Return the (X, Y) coordinate for the center point of the cell that contains the specified text.  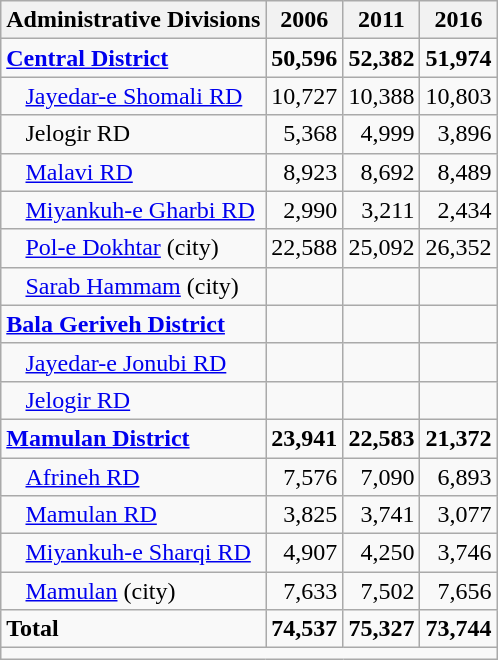
7,656 (458, 591)
21,372 (458, 438)
3,211 (382, 210)
Pol-e Dokhtar (city) (134, 248)
22,588 (304, 248)
Jayedar-e Jonubi RD (134, 362)
51,974 (458, 58)
8,692 (382, 172)
25,092 (382, 248)
3,825 (304, 515)
2011 (382, 20)
4,907 (304, 553)
7,090 (382, 477)
26,352 (458, 248)
6,893 (458, 477)
3,746 (458, 553)
7,502 (382, 591)
2006 (304, 20)
Jayedar-e Shomali RD (134, 96)
Malavi RD (134, 172)
7,633 (304, 591)
3,741 (382, 515)
2016 (458, 20)
10,388 (382, 96)
Sarab Hammam (city) (134, 286)
4,999 (382, 134)
10,727 (304, 96)
Afrineh RD (134, 477)
50,596 (304, 58)
Mamulan (city) (134, 591)
Mamulan RD (134, 515)
52,382 (382, 58)
Central District (134, 58)
Administrative Divisions (134, 20)
7,576 (304, 477)
3,077 (458, 515)
8,923 (304, 172)
Bala Geriveh District (134, 324)
8,489 (458, 172)
73,744 (458, 629)
75,327 (382, 629)
Miyankuh-e Gharbi RD (134, 210)
Total (134, 629)
3,896 (458, 134)
Mamulan District (134, 438)
2,990 (304, 210)
4,250 (382, 553)
Miyankuh-e Sharqi RD (134, 553)
2,434 (458, 210)
23,941 (304, 438)
10,803 (458, 96)
74,537 (304, 629)
22,583 (382, 438)
5,368 (304, 134)
